For the text-containing cell, return its midpoint in (X, Y) coordinate format. 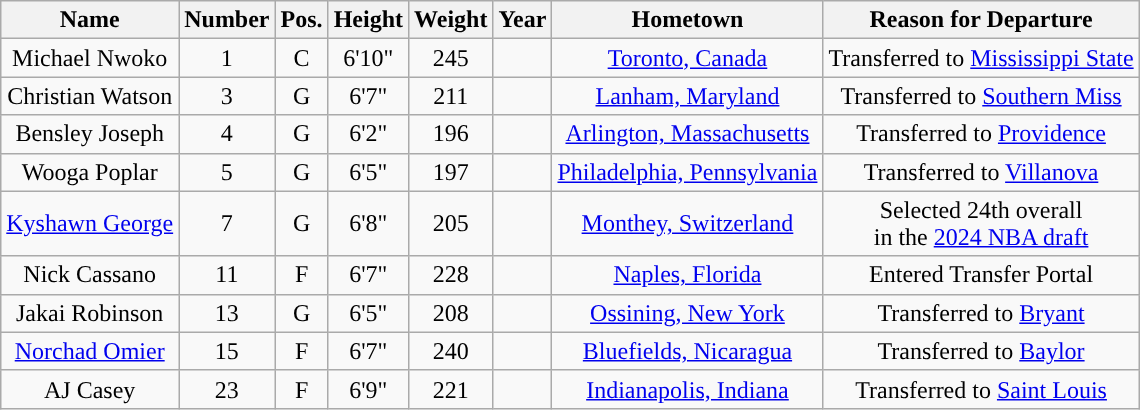
211 (451, 96)
13 (227, 313)
Number (227, 20)
Bensley Joseph (90, 134)
23 (227, 389)
6'9" (368, 389)
Christian Watson (90, 96)
1 (227, 58)
Height (368, 20)
245 (451, 58)
6'2" (368, 134)
196 (451, 134)
Transferred to Villanova (981, 172)
Bluefields, Nicaragua (688, 351)
5 (227, 172)
Ossining, New York (688, 313)
240 (451, 351)
221 (451, 389)
11 (227, 275)
Philadelphia, Pennsylvania (688, 172)
6'10" (368, 58)
Transferred to Providence (981, 134)
AJ Casey (90, 389)
Weight (451, 20)
15 (227, 351)
Monthey, Switzerland (688, 224)
4 (227, 134)
Indianapolis, Indiana (688, 389)
6'8" (368, 224)
Transferred to Baylor (981, 351)
197 (451, 172)
Hometown (688, 20)
228 (451, 275)
Lanham, Maryland (688, 96)
Arlington, Massachusetts (688, 134)
Jakai Robinson (90, 313)
3 (227, 96)
Transferred to Saint Louis (981, 389)
Naples, Florida (688, 275)
Transferred to Bryant (981, 313)
Nick Cassano (90, 275)
Kyshawn George (90, 224)
205 (451, 224)
Reason for Departure (981, 20)
7 (227, 224)
Entered Transfer Portal (981, 275)
Michael Nwoko (90, 58)
Name (90, 20)
Toronto, Canada (688, 58)
Transferred to Southern Miss (981, 96)
Norchad Omier (90, 351)
Pos. (302, 20)
Transferred to Mississippi State (981, 58)
C (302, 58)
Selected 24th overallin the 2024 NBA draft (981, 224)
208 (451, 313)
Wooga Poplar (90, 172)
Year (522, 20)
